Extract the [X, Y] coordinate from the center of the cell holding the provided text.  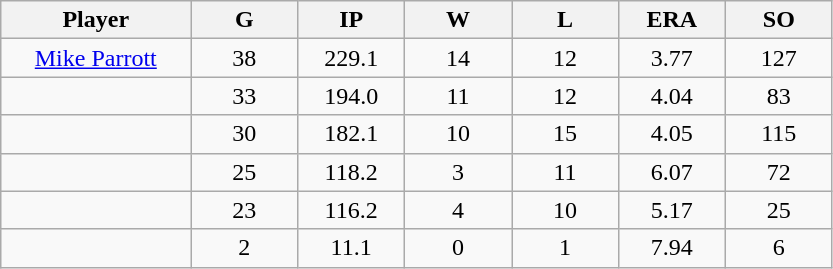
ERA [672, 20]
127 [778, 58]
23 [244, 210]
4 [458, 210]
7.94 [672, 248]
Player [96, 20]
72 [778, 172]
115 [778, 134]
118.2 [352, 172]
116.2 [352, 210]
83 [778, 96]
11.1 [352, 248]
6 [778, 248]
30 [244, 134]
Mike Parrott [96, 58]
182.1 [352, 134]
194.0 [352, 96]
SO [778, 20]
14 [458, 58]
3 [458, 172]
0 [458, 248]
G [244, 20]
229.1 [352, 58]
4.04 [672, 96]
6.07 [672, 172]
4.05 [672, 134]
L [566, 20]
1 [566, 248]
IP [352, 20]
W [458, 20]
38 [244, 58]
15 [566, 134]
2 [244, 248]
5.17 [672, 210]
33 [244, 96]
3.77 [672, 58]
